Return (x, y) of the center of cell containing provided text 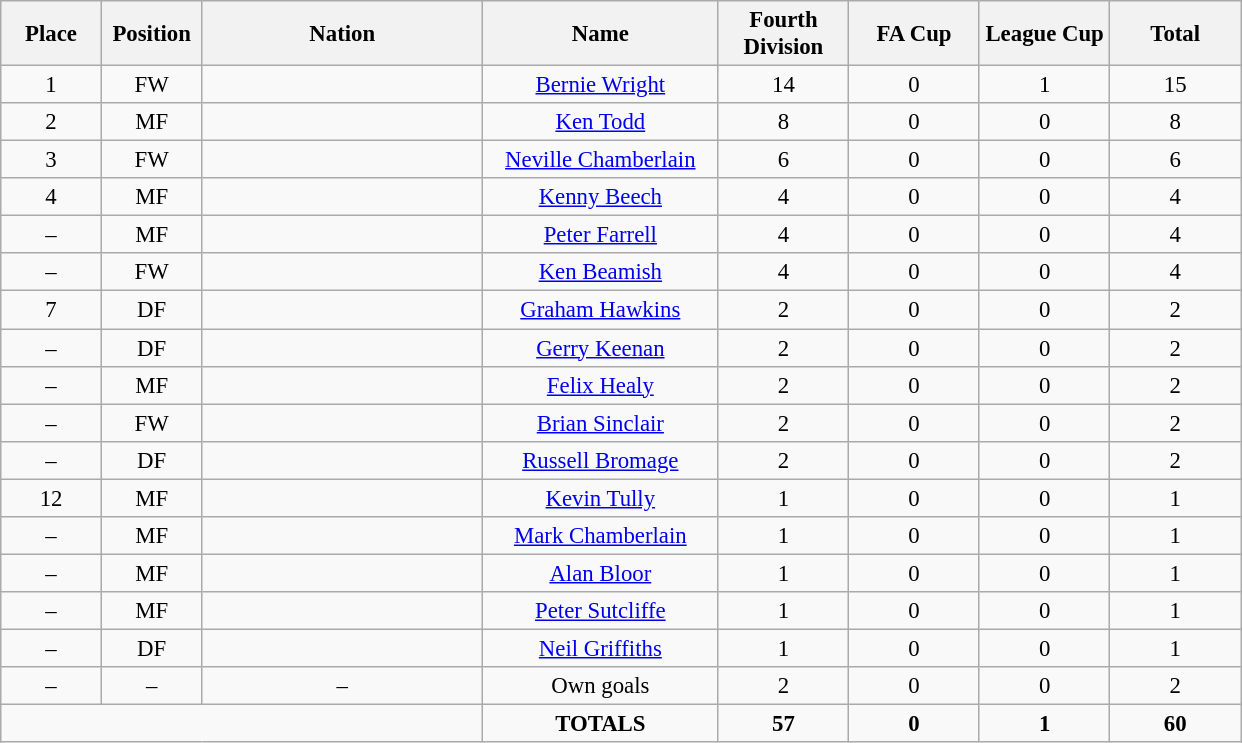
Ken Beamish (601, 273)
Name (601, 34)
League Cup (1044, 34)
FA Cup (914, 34)
Felix Healy (601, 385)
3 (52, 160)
Place (52, 34)
14 (784, 85)
Neville Chamberlain (601, 160)
7 (52, 310)
Kevin Tully (601, 498)
57 (784, 724)
Graham Hawkins (601, 310)
Bernie Wright (601, 85)
Fourth Division (784, 34)
Neil Griffiths (601, 648)
TOTALS (601, 724)
Peter Farrell (601, 235)
Ken Todd (601, 122)
Russell Bromage (601, 460)
Alan Bloor (601, 573)
Kenny Beech (601, 197)
60 (1176, 724)
Own goals (601, 686)
Brian Sinclair (601, 423)
12 (52, 498)
Position (152, 34)
Total (1176, 34)
Gerry Keenan (601, 348)
Nation (342, 34)
Peter Sutcliffe (601, 611)
Mark Chamberlain (601, 536)
15 (1176, 85)
